Output the [X, Y] coordinate of the center of the cell containing the given text.  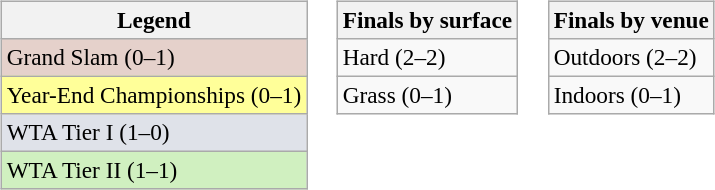
Indoors (0–1) [631, 95]
Grass (0–1) [427, 95]
WTA Tier I (1–0) [154, 133]
Legend [154, 20]
Outdoors (2–2) [631, 57]
Finals by surface [427, 20]
Grand Slam (0–1) [154, 57]
WTA Tier II (1–1) [154, 171]
Year-End Championships (0–1) [154, 95]
Hard (2–2) [427, 57]
Finals by venue [631, 20]
